Scan for the cell matching the given text and deliver its (X, Y) coordinate at center. 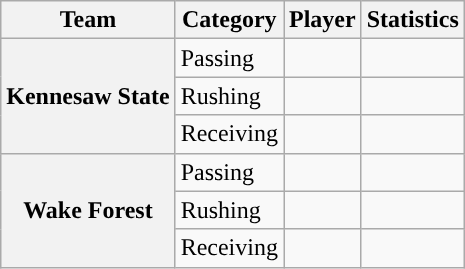
Player (323, 20)
Statistics (412, 20)
Kennesaw State (88, 96)
Team (88, 20)
Wake Forest (88, 210)
Category (229, 20)
